Determine the (x, y) coordinate at the center of the cell enclosing the given text.  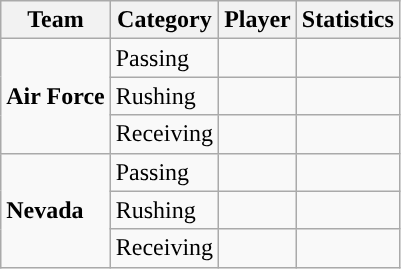
Air Force (56, 96)
Statistics (348, 20)
Team (56, 20)
Nevada (56, 210)
Category (164, 20)
Player (258, 20)
